Detect which cell encompasses the target text, then output its (X, Y) center coordinate. 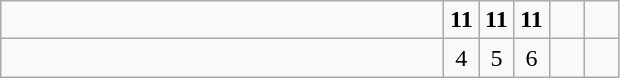
4 (462, 58)
5 (496, 58)
6 (532, 58)
